Return (x, y) of the center of cell containing provided text 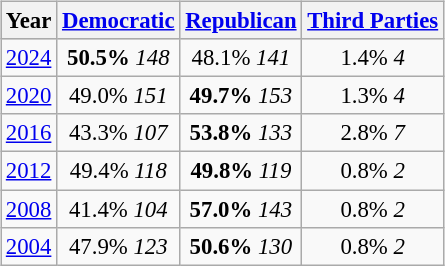
2004 (29, 246)
2024 (29, 58)
2020 (29, 96)
Third Parties (373, 21)
1.4% 4 (373, 58)
49.7% 153 (241, 96)
50.6% 130 (241, 246)
57.0% 143 (241, 209)
49.4% 118 (118, 171)
50.5% 148 (118, 58)
53.8% 133 (241, 133)
48.1% 141 (241, 58)
2012 (29, 171)
2.8% 7 (373, 133)
49.8% 119 (241, 171)
47.9% 123 (118, 246)
43.3% 107 (118, 133)
Democratic (118, 21)
1.3% 4 (373, 96)
2016 (29, 133)
Republican (241, 21)
49.0% 151 (118, 96)
2008 (29, 209)
Year (29, 21)
41.4% 104 (118, 209)
